Provide the [x, y] coordinate of the cell's center where the given text is located.  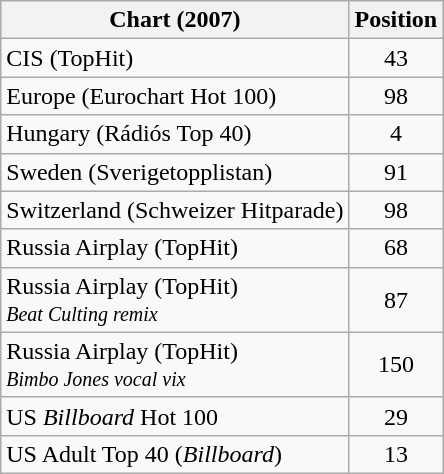
43 [396, 58]
Hungary (Rádiós Top 40) [175, 134]
Europe (Eurochart Hot 100) [175, 96]
Switzerland (Schweizer Hitparade) [175, 210]
Russia Airplay (TopHit)Beat Culting remix [175, 300]
91 [396, 172]
150 [396, 364]
29 [396, 416]
4 [396, 134]
Russia Airplay (TopHit)Bimbo Jones vocal vix [175, 364]
68 [396, 248]
CIS (TopHit) [175, 58]
US Adult Top 40 (Billboard) [175, 454]
Russia Airplay (TopHit) [175, 248]
Position [396, 20]
87 [396, 300]
Chart (2007) [175, 20]
Sweden (Sverigetopplistan) [175, 172]
US Billboard Hot 100 [175, 416]
13 [396, 454]
